Extract the (x, y) coordinate from the center of the cell holding the provided text.  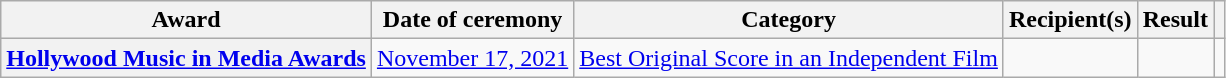
Result (1175, 20)
Category (789, 20)
Date of ceremony (472, 20)
Recipient(s) (1070, 20)
Award (186, 20)
Hollywood Music in Media Awards (186, 58)
November 17, 2021 (472, 58)
Best Original Score in an Independent Film (789, 58)
